Return [x, y] of the center of cell containing provided text 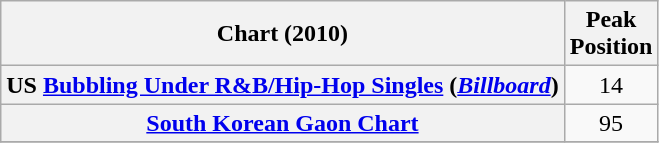
Peak Position [611, 34]
95 [611, 123]
South Korean Gaon Chart [282, 123]
US Bubbling Under R&B/Hip-Hop Singles (Billboard) [282, 85]
14 [611, 85]
Chart (2010) [282, 34]
